From the cell containing the given text, extract its center point as (X, Y) coordinate. 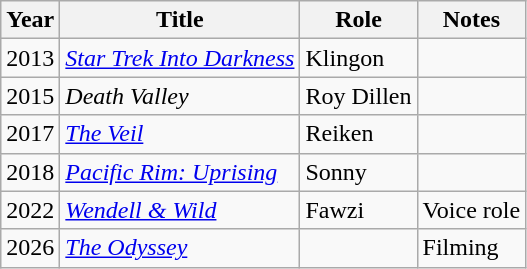
The Veil (180, 134)
Voice role (472, 210)
2026 (30, 248)
Reiken (358, 134)
2017 (30, 134)
Title (180, 20)
Wendell & Wild (180, 210)
Death Valley (180, 96)
Year (30, 20)
2013 (30, 58)
Notes (472, 20)
Star Trek Into Darkness (180, 58)
Roy Dillen (358, 96)
Fawzi (358, 210)
Sonny (358, 172)
Filming (472, 248)
2018 (30, 172)
2015 (30, 96)
2022 (30, 210)
Klingon (358, 58)
The Odyssey (180, 248)
Role (358, 20)
Pacific Rim: Uprising (180, 172)
